Output the (x, y) coordinate of the center of the cell containing the given text.  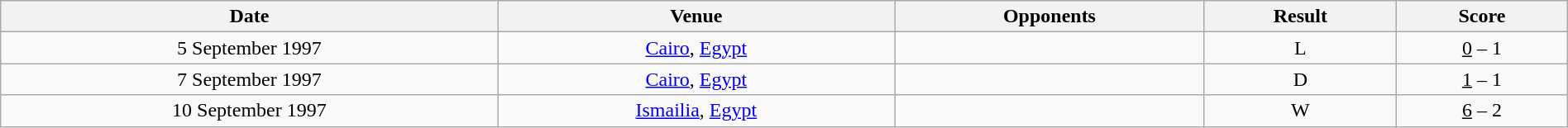
Result (1300, 17)
W (1300, 111)
1 – 1 (1482, 79)
10 September 1997 (250, 111)
Venue (696, 17)
7 September 1997 (250, 79)
Opponents (1049, 17)
5 September 1997 (250, 48)
Ismailia, Egypt (696, 111)
Date (250, 17)
6 – 2 (1482, 111)
L (1300, 48)
D (1300, 79)
0 – 1 (1482, 48)
Score (1482, 17)
